Identify which cell holds the provided text, then report its (x, y) central coordinate. 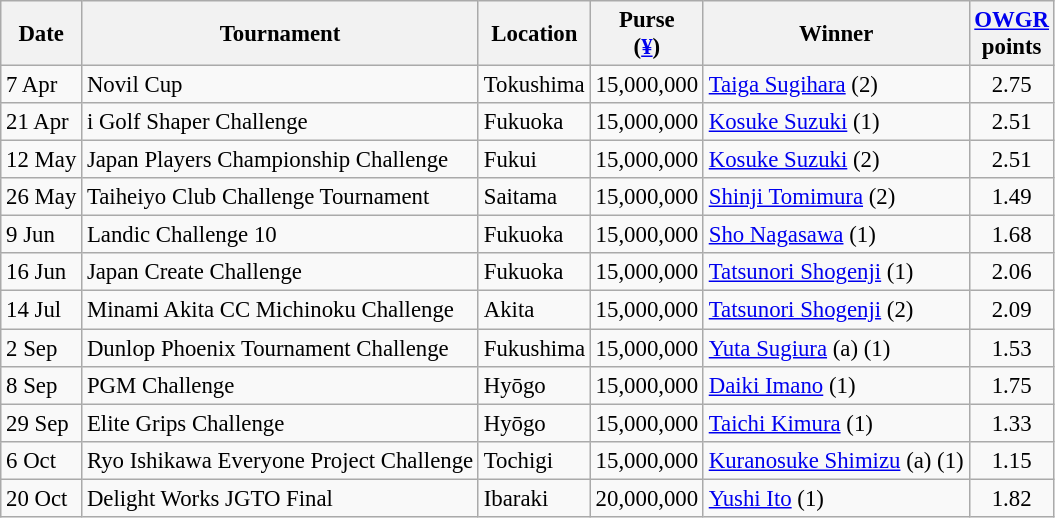
Date (42, 34)
1.49 (1012, 197)
16 Jun (42, 273)
1.82 (1012, 498)
Kosuke Suzuki (2) (836, 160)
Sho Nagasawa (1) (836, 235)
8 Sep (42, 385)
Akita (534, 310)
Taiheiyo Club Challenge Tournament (280, 197)
Tochigi (534, 460)
1.68 (1012, 235)
Dunlop Phoenix Tournament Challenge (280, 348)
Tatsunori Shogenji (1) (836, 273)
2.09 (1012, 310)
2.06 (1012, 273)
20,000,000 (646, 498)
Taiga Sugihara (2) (836, 85)
1.75 (1012, 385)
Tatsunori Shogenji (2) (836, 310)
1.53 (1012, 348)
Location (534, 34)
Shinji Tomimura (2) (836, 197)
9 Jun (42, 235)
1.15 (1012, 460)
PGM Challenge (280, 385)
7 Apr (42, 85)
Ryo Ishikawa Everyone Project Challenge (280, 460)
26 May (42, 197)
Fukui (534, 160)
12 May (42, 160)
Japan Players Championship Challenge (280, 160)
Kosuke Suzuki (1) (836, 122)
Yuta Sugiura (a) (1) (836, 348)
Kuranosuke Shimizu (a) (1) (836, 460)
Landic Challenge 10 (280, 235)
Novil Cup (280, 85)
20 Oct (42, 498)
i Golf Shaper Challenge (280, 122)
OWGRpoints (1012, 34)
6 Oct (42, 460)
1.33 (1012, 423)
Winner (836, 34)
Ibaraki (534, 498)
Fukushima (534, 348)
14 Jul (42, 310)
2.75 (1012, 85)
Daiki Imano (1) (836, 385)
Delight Works JGTO Final (280, 498)
Tournament (280, 34)
Saitama (534, 197)
21 Apr (42, 122)
Elite Grips Challenge (280, 423)
29 Sep (42, 423)
Japan Create Challenge (280, 273)
Purse(¥) (646, 34)
2 Sep (42, 348)
Minami Akita CC Michinoku Challenge (280, 310)
Taichi Kimura (1) (836, 423)
Yushi Ito (1) (836, 498)
Tokushima (534, 85)
